For the text-containing cell, return its midpoint in [x, y] coordinate format. 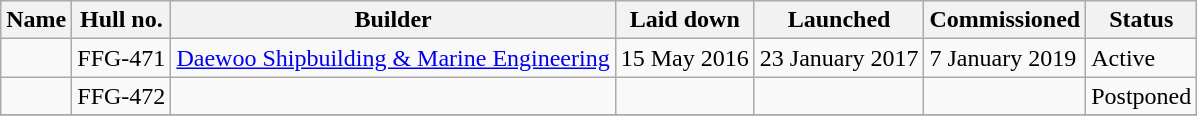
Laid down [684, 20]
Builder [393, 20]
Commissioned [1005, 20]
Name [36, 20]
23 January 2017 [839, 58]
Status [1142, 20]
Active [1142, 58]
Postponed [1142, 96]
Daewoo Shipbuilding & Marine Engineering [393, 58]
Hull no. [122, 20]
FFG-472 [122, 96]
Launched [839, 20]
7 January 2019 [1005, 58]
FFG-471 [122, 58]
15 May 2016 [684, 58]
